Find where the given text appears and provide that cell's center as (X, Y) coordinate. 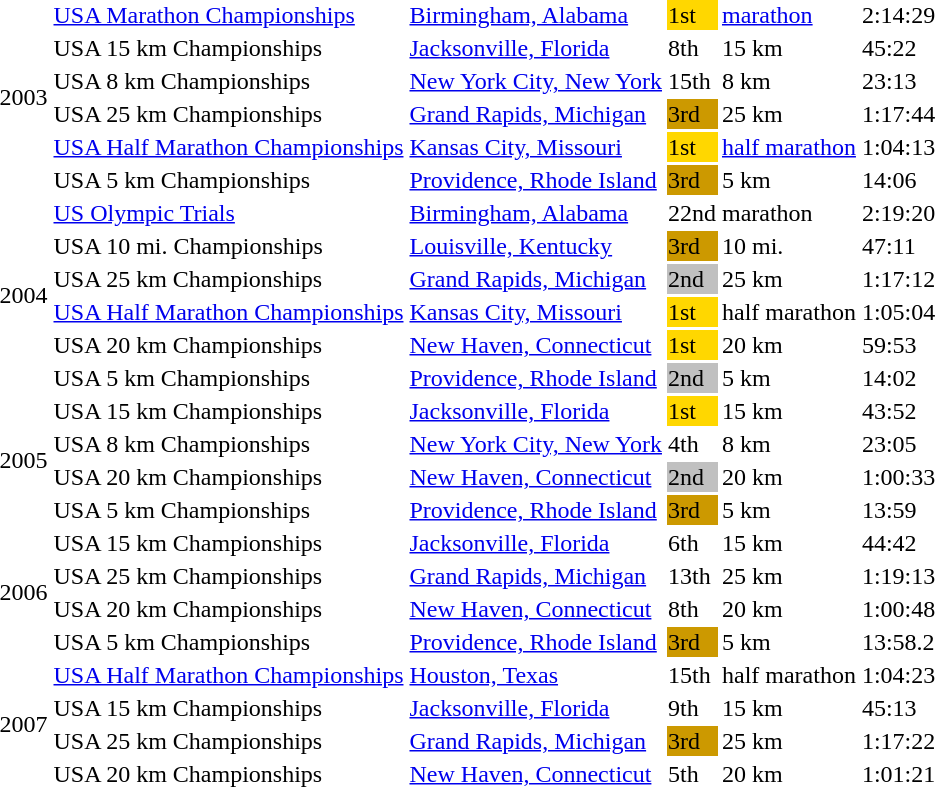
22nd (692, 213)
13th (692, 576)
USA Marathon Championships (228, 15)
10 mi. (788, 246)
4th (692, 444)
9th (692, 708)
USA 10 mi. Championships (228, 246)
US Olympic Trials (228, 213)
Louisville, Kentucky (536, 246)
Houston, Texas (536, 675)
6th (692, 543)
